Capture the cell that displays the provided text and extract its [X, Y] central coordinate. 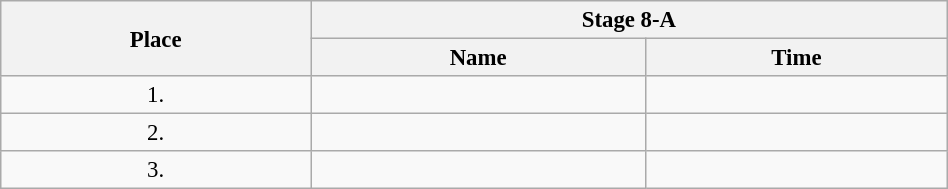
2. [156, 133]
Stage 8-A [630, 20]
1. [156, 95]
Time [797, 58]
3. [156, 170]
Name [478, 58]
Place [156, 38]
